Pinpoint the cell where the given text exists, returning its [X, Y] midpoint coordinate. 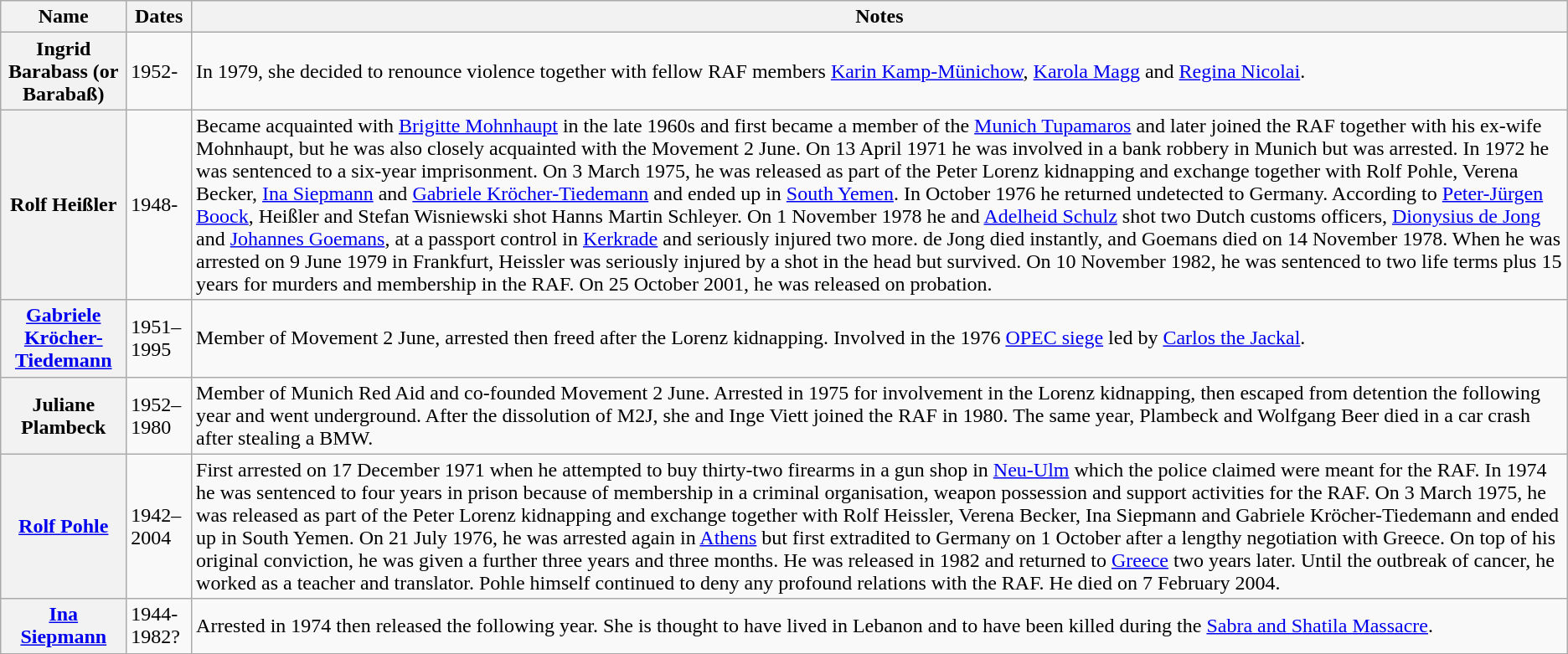
1948- [159, 204]
1952–1980 [159, 415]
Rolf Heißler [64, 204]
Member of Movement 2 June, arrested then freed after the Lorenz kidnapping. Involved in the 1976 OPEC siege led by Carlos the Jackal. [879, 338]
Juliane Plambeck [64, 415]
Dates [159, 17]
1951–1995 [159, 338]
1952- [159, 71]
Rolf Pohle [64, 526]
Ingrid Barabass (or Barabaß) [64, 71]
1944-1982? [159, 626]
Ina Siepmann [64, 626]
In 1979, she decided to renounce violence together with fellow RAF members Karin Kamp-Münichow, Karola Magg and Regina Nicolai. [879, 71]
Name [64, 17]
Notes [879, 17]
1942–2004 [159, 526]
Gabriele Kröcher-Tiedemann [64, 338]
